Return the [X, Y] coordinate for the center point of the cell that contains the specified text.  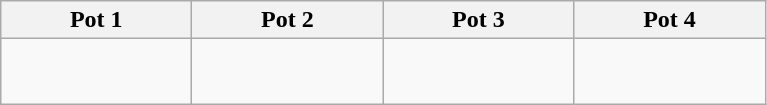
Pot 3 [478, 20]
Pot 4 [670, 20]
Pot 2 [288, 20]
Pot 1 [96, 20]
